Return (x, y) of the center of cell containing provided text 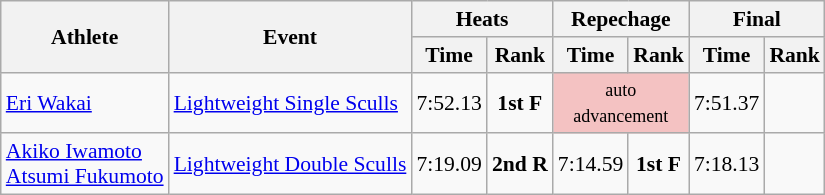
2nd R (520, 164)
Final (757, 19)
Event (290, 36)
Lightweight Double Sculls (290, 164)
7:51.37 (726, 102)
Akiko IwamotoAtsumi Fukumoto (85, 164)
Athlete (85, 36)
Eri Wakai (85, 102)
Lightweight Single Sculls (290, 102)
Heats (482, 19)
autoadvancement (621, 102)
7:18.13 (726, 164)
7:19.09 (448, 164)
7:14.59 (590, 164)
Repechage (621, 19)
7:52.13 (448, 102)
